Search for the cell housing the specified text and yield its [X, Y] center coordinate. 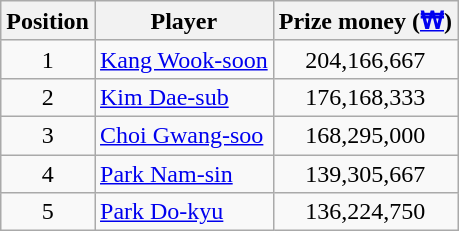
136,224,750 [365, 212]
Prize money (₩) [365, 21]
2 [48, 97]
4 [48, 173]
5 [48, 212]
176,168,333 [365, 97]
Kim Dae-sub [184, 97]
204,166,667 [365, 59]
Player [184, 21]
1 [48, 59]
168,295,000 [365, 135]
3 [48, 135]
Position [48, 21]
Choi Gwang-soo [184, 135]
139,305,667 [365, 173]
Park Nam-sin [184, 173]
Park Do-kyu [184, 212]
Kang Wook-soon [184, 59]
